Extract the [X, Y] coordinate from the center of the cell holding the provided text.  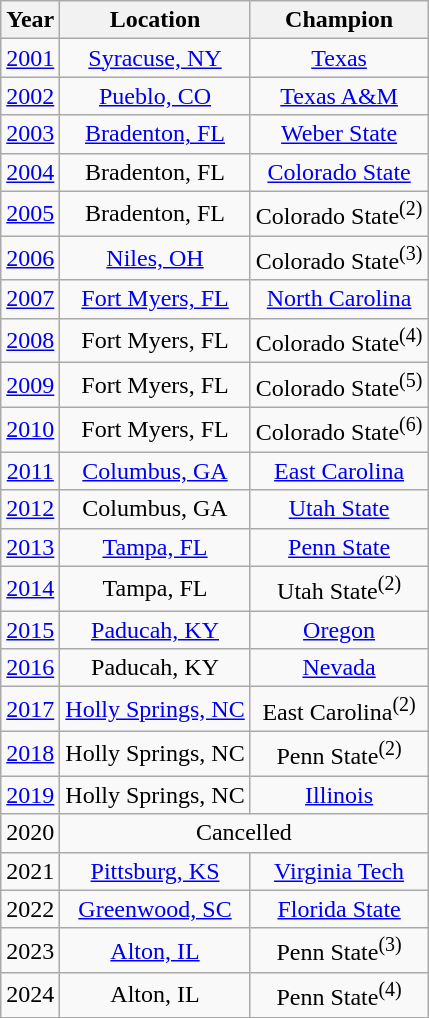
2018 [30, 754]
2021 [30, 871]
2009 [30, 386]
Penn State(4) [339, 996]
Penn State [339, 547]
Illinois [339, 795]
2024 [30, 996]
2015 [30, 630]
Year [30, 20]
2006 [30, 258]
Location [155, 20]
North Carolina [339, 299]
Syracuse, NY [155, 58]
Colorado State [339, 172]
Colorado State(6) [339, 430]
2017 [30, 710]
Texas [339, 58]
Penn State(2) [339, 754]
2019 [30, 795]
Niles, OH [155, 258]
2007 [30, 299]
Pueblo, CO [155, 96]
Cancelled [244, 833]
Colorado State(4) [339, 340]
2020 [30, 833]
Champion [339, 20]
2014 [30, 588]
Colorado State(3) [339, 258]
2013 [30, 547]
2001 [30, 58]
Utah State [339, 509]
Florida State [339, 909]
East Carolina(2) [339, 710]
Weber State [339, 134]
Penn State(3) [339, 950]
Texas A&M [339, 96]
2022 [30, 909]
Virginia Tech [339, 871]
2016 [30, 668]
2004 [30, 172]
2003 [30, 134]
East Carolina [339, 471]
Colorado State(2) [339, 214]
2008 [30, 340]
2011 [30, 471]
2010 [30, 430]
Greenwood, SC [155, 909]
Oregon [339, 630]
Nevada [339, 668]
2012 [30, 509]
2023 [30, 950]
2002 [30, 96]
Utah State(2) [339, 588]
Colorado State(5) [339, 386]
Pittsburg, KS [155, 871]
2005 [30, 214]
